From the cell containing the given text, extract its center point as [x, y] coordinate. 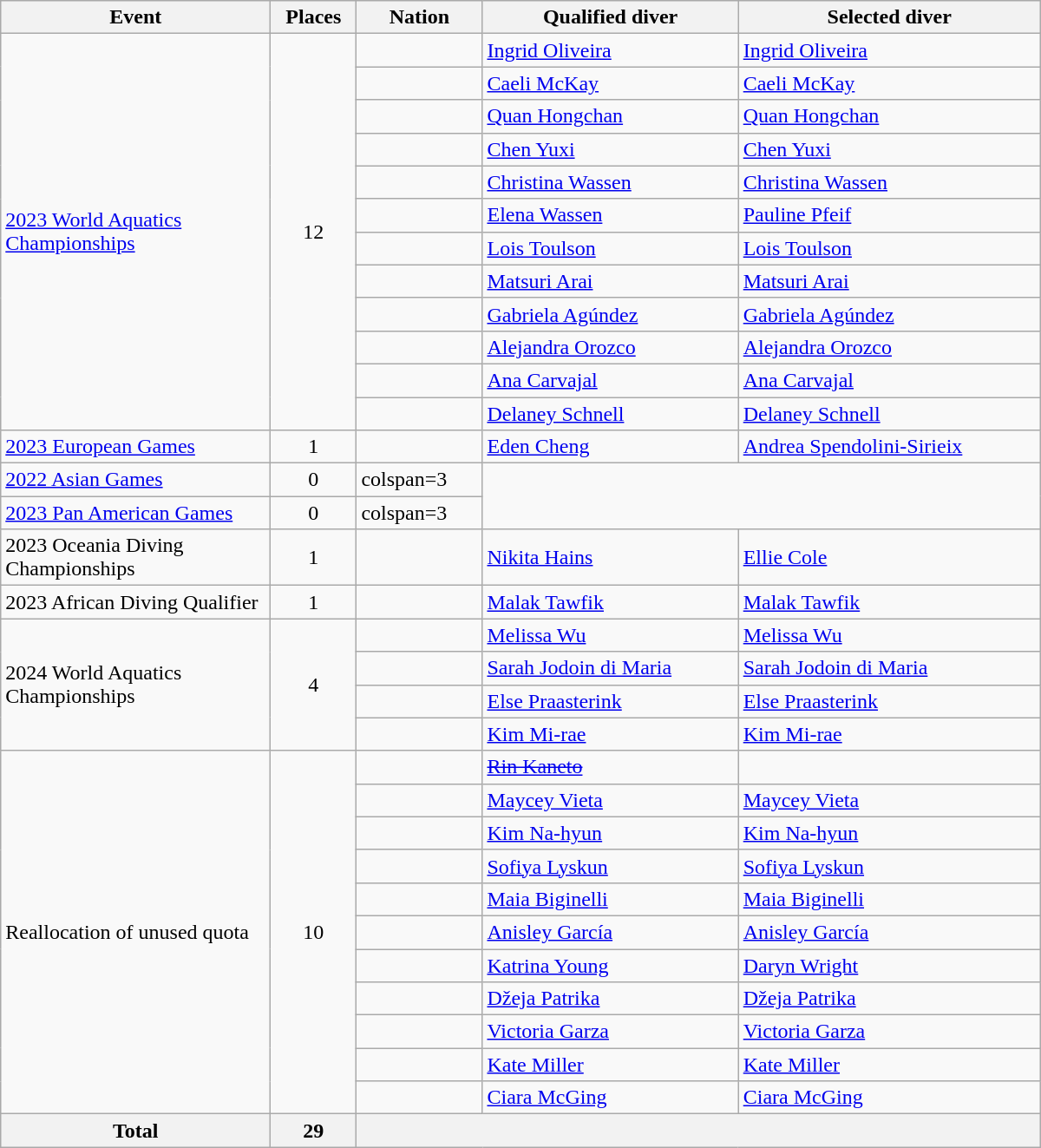
2023 African Diving Qualifier [135, 602]
2023 World Aquatics Championships [135, 233]
Nikita Hains [611, 557]
Event [135, 17]
2022 Asian Games [135, 480]
2023 European Games [135, 447]
Selected diver [889, 17]
Andrea Spendolini-Sirieix [889, 447]
Nation [420, 17]
4 [314, 685]
10 [314, 932]
2023 Oceania Diving Championships [135, 557]
Eden Cheng [611, 447]
Katrina Young [611, 966]
Ellie Cole [889, 557]
Qualified diver [611, 17]
Rin Kaneto [611, 767]
2023 Pan American Games [135, 513]
29 [314, 1131]
Reallocation of unused quota [135, 932]
12 [314, 233]
Pauline Pfeif [889, 215]
2024 World Aquatics Championships [135, 685]
Daryn Wright [889, 966]
Elena Wassen [611, 215]
Total [135, 1131]
Places [314, 17]
